Return the (x, y) coordinate for the center point of the cell that contains the specified text.  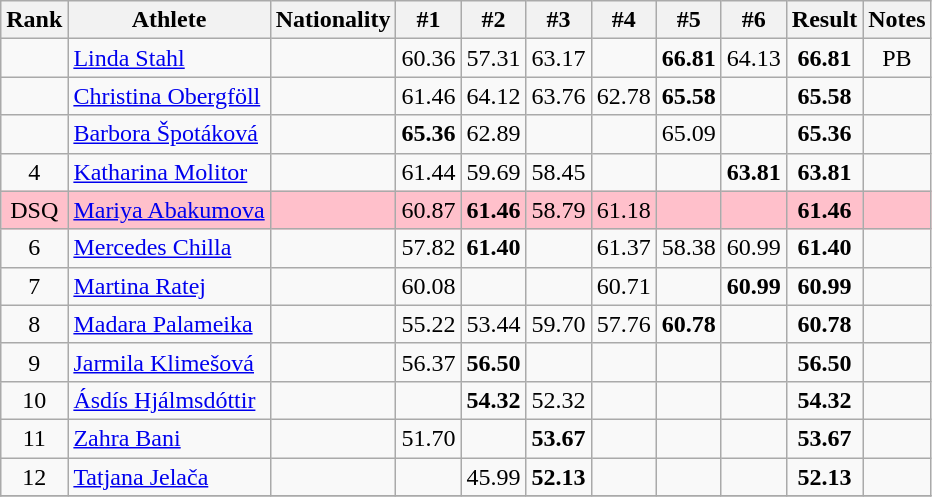
Tatjana Jelača (169, 477)
61.18 (624, 210)
11 (34, 438)
4 (34, 172)
51.70 (428, 438)
57.31 (494, 58)
57.82 (428, 248)
#6 (754, 20)
#4 (624, 20)
PB (897, 58)
9 (34, 362)
Nationality (333, 20)
58.79 (558, 210)
6 (34, 248)
Notes (897, 20)
Katharina Molitor (169, 172)
62.89 (494, 134)
60.87 (428, 210)
62.78 (624, 96)
Athlete (169, 20)
60.36 (428, 58)
7 (34, 286)
Rank (34, 20)
12 (34, 477)
8 (34, 324)
#5 (688, 20)
56.37 (428, 362)
59.69 (494, 172)
61.37 (624, 248)
Barbora Špotáková (169, 134)
Result (824, 20)
Christina Obergföll (169, 96)
58.45 (558, 172)
DSQ (34, 210)
53.44 (494, 324)
Zahra Bani (169, 438)
#1 (428, 20)
61.44 (428, 172)
Martina Ratej (169, 286)
65.09 (688, 134)
57.76 (624, 324)
Mariya Abakumova (169, 210)
45.99 (494, 477)
64.12 (494, 96)
64.13 (754, 58)
55.22 (428, 324)
60.08 (428, 286)
59.70 (558, 324)
Mercedes Chilla (169, 248)
10 (34, 400)
52.32 (558, 400)
Madara Palameika (169, 324)
#2 (494, 20)
58.38 (688, 248)
63.17 (558, 58)
#3 (558, 20)
63.76 (558, 96)
Ásdís Hjálmsdóttir (169, 400)
Linda Stahl (169, 58)
60.71 (624, 286)
Jarmila Klimešová (169, 362)
